Locate the cell with the specified text and output its (X, Y) center coordinate. 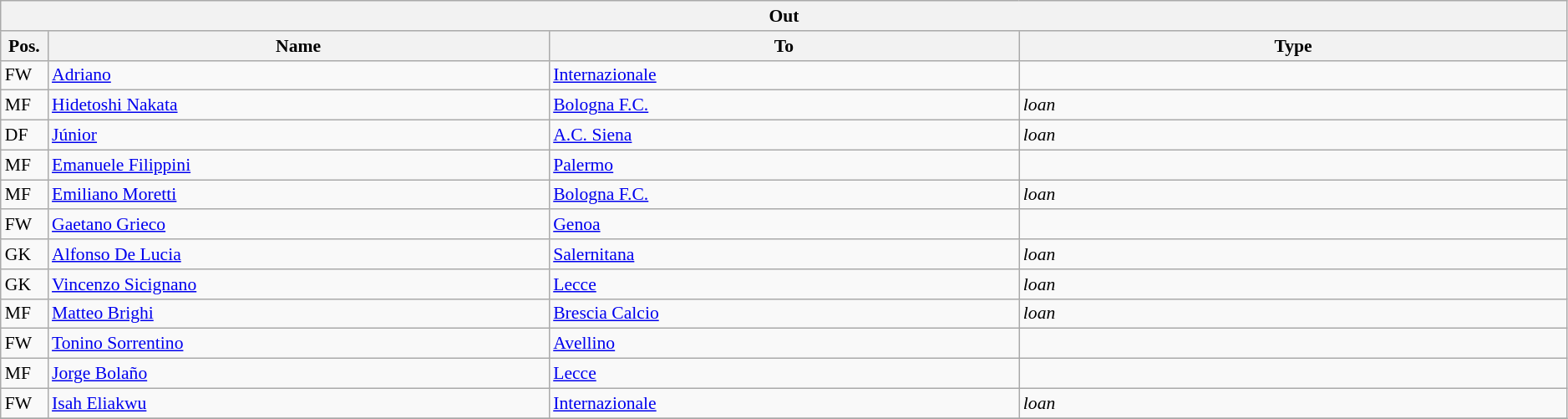
To (784, 46)
Out (784, 16)
Salernitana (784, 254)
Pos. (24, 46)
Alfonso De Lucia (298, 254)
DF (24, 135)
Isah Eliakwu (298, 403)
Type (1293, 46)
Júnior (298, 135)
Brescia Calcio (784, 314)
Palermo (784, 165)
Genoa (784, 225)
Jorge Bolaño (298, 374)
Hidetoshi Nakata (298, 105)
Name (298, 46)
Adriano (298, 75)
A.C. Siena (784, 135)
Matteo Brighi (298, 314)
Vincenzo Sicignano (298, 284)
Emiliano Moretti (298, 195)
Emanuele Filippini (298, 165)
Avellino (784, 344)
Tonino Sorrentino (298, 344)
Gaetano Grieco (298, 225)
